Pinpoint the cell where the given text exists, returning its [x, y] midpoint coordinate. 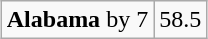
58.5 [180, 19]
Alabama by 7 [77, 19]
